For the text-containing cell, return its midpoint in [x, y] coordinate format. 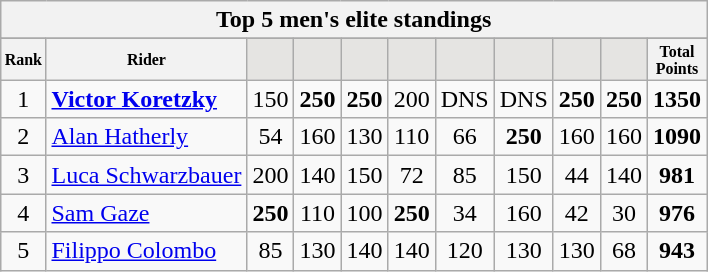
TotalPoints [676, 60]
4 [24, 213]
44 [576, 175]
100 [364, 213]
72 [412, 175]
Rank [24, 60]
54 [270, 137]
30 [624, 213]
981 [676, 175]
120 [464, 251]
1 [24, 99]
Sam Gaze [146, 213]
Alan Hatherly [146, 137]
66 [464, 137]
Rider [146, 60]
943 [676, 251]
2 [24, 137]
5 [24, 251]
Luca Schwarzbauer [146, 175]
1090 [676, 137]
Top 5 men's elite standings [354, 20]
42 [576, 213]
1350 [676, 99]
68 [624, 251]
Filippo Colombo [146, 251]
3 [24, 175]
976 [676, 213]
34 [464, 213]
Victor Koretzky [146, 99]
